Scan for the cell matching the given text and deliver its (x, y) coordinate at center. 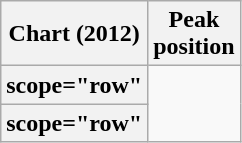
Peakposition (194, 34)
Chart (2012) (74, 34)
